Locate the cell with the specified text and output its (X, Y) center coordinate. 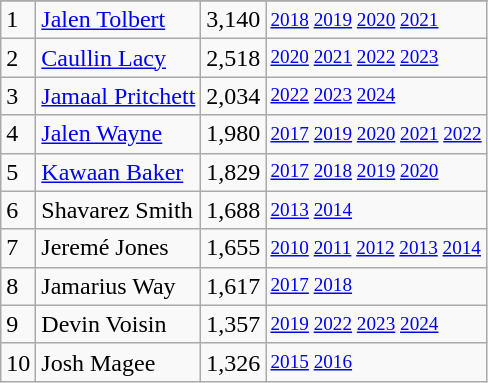
2017 2018 2019 2020 (376, 172)
1,326 (234, 362)
1,655 (234, 248)
Kawaan Baker (118, 172)
Shavarez Smith (118, 210)
4 (18, 134)
Jamarius Way (118, 286)
Josh Magee (118, 362)
5 (18, 172)
1,688 (234, 210)
Jalen Wayne (118, 134)
2020 2021 2022 2023 (376, 58)
1,829 (234, 172)
1 (18, 20)
2022 2023 2024 (376, 96)
Devin Voisin (118, 324)
1,980 (234, 134)
2013 2014 (376, 210)
2017 2019 2020 2021 2022 (376, 134)
Caullin Lacy (118, 58)
3 (18, 96)
1,617 (234, 286)
7 (18, 248)
10 (18, 362)
2017 2018 (376, 286)
Jalen Tolbert (118, 20)
2 (18, 58)
1,357 (234, 324)
2019 2022 2023 2024 (376, 324)
2015 2016 (376, 362)
9 (18, 324)
Jamaal Pritchett (118, 96)
2,518 (234, 58)
6 (18, 210)
8 (18, 286)
2,034 (234, 96)
3,140 (234, 20)
Jeremé Jones (118, 248)
2018 2019 2020 2021 (376, 20)
2010 2011 2012 2013 2014 (376, 248)
